Determine the [x, y] coordinate at the center of the cell enclosing the given text.  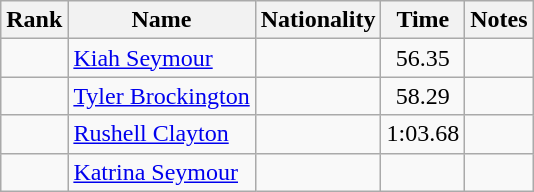
Katrina Seymour [162, 172]
Rushell Clayton [162, 134]
56.35 [423, 58]
Tyler Brockington [162, 96]
58.29 [423, 96]
Nationality [318, 20]
1:03.68 [423, 134]
Name [162, 20]
Notes [499, 20]
Time [423, 20]
Rank [34, 20]
Kiah Seymour [162, 58]
